Search for the cell housing the specified text and yield its [X, Y] center coordinate. 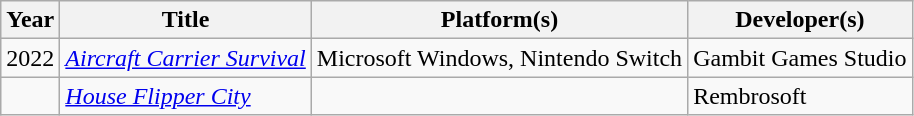
Year [30, 20]
Developer(s) [800, 20]
House Flipper City [186, 96]
Aircraft Carrier Survival [186, 58]
Gambit Games Studio [800, 58]
Title [186, 20]
Rembrosoft [800, 96]
2022 [30, 58]
Microsoft Windows, Nintendo Switch [499, 58]
Platform(s) [499, 20]
